Determine the [x, y] coordinate at the center of the cell enclosing the given text.  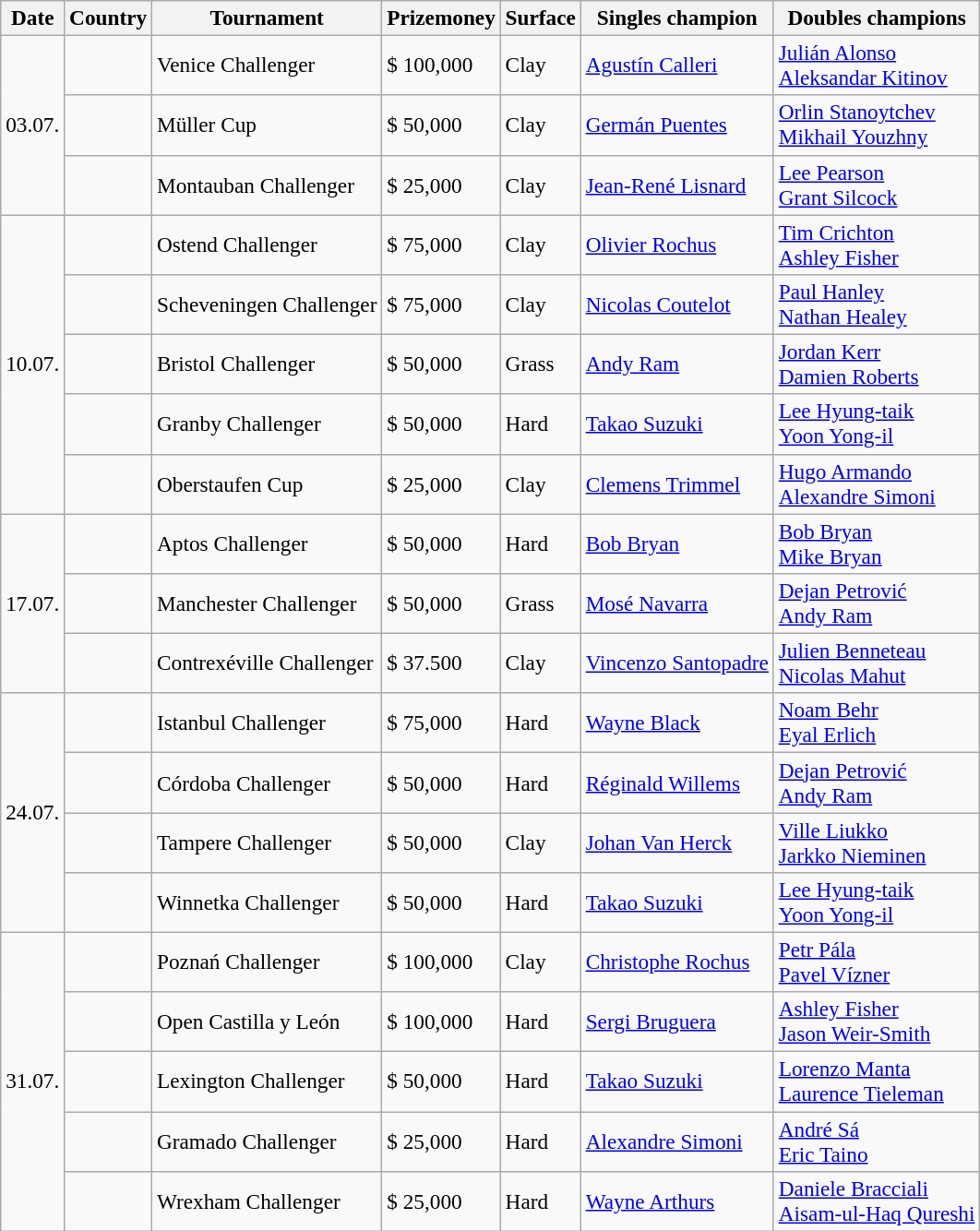
Country [109, 18]
Bob Bryan Mike Bryan [877, 543]
Tampere Challenger [268, 842]
Germán Puentes [677, 125]
Gramado Challenger [268, 1141]
Prizemoney [441, 18]
Clemens Trimmel [677, 484]
Surface [541, 18]
Vincenzo Santopadre [677, 663]
Johan Van Herck [677, 842]
Lorenzo Manta Laurence Tieleman [877, 1082]
Noam Behr Eyal Erlich [877, 723]
31.07. [33, 1082]
Julián Alonso Aleksandar Kitinov [877, 65]
Ville Liukko Jarkko Nieminen [877, 842]
Wayne Black [677, 723]
Doubles champions [877, 18]
Jordan Kerr Damien Roberts [877, 364]
Ashley Fisher Jason Weir-Smith [877, 1022]
Lee Pearson Grant Silcock [877, 185]
17.07. [33, 603]
Christophe Rochus [677, 962]
Bob Bryan [677, 543]
Granby Challenger [268, 424]
Winnetka Challenger [268, 902]
Orlin Stanoytchev Mikhail Youzhny [877, 125]
Date [33, 18]
Agustín Calleri [677, 65]
Paul Hanley Nathan Healey [877, 305]
Ostend Challenger [268, 244]
03.07. [33, 125]
24.07. [33, 812]
Bristol Challenger [268, 364]
Tim Crichton Ashley Fisher [877, 244]
Hugo Armando Alexandre Simoni [877, 484]
Müller Cup [268, 125]
Venice Challenger [268, 65]
Jean-René Lisnard [677, 185]
Lexington Challenger [268, 1082]
Córdoba Challenger [268, 783]
Open Castilla y León [268, 1022]
Petr Pála Pavel Vízner [877, 962]
Singles champion [677, 18]
Alexandre Simoni [677, 1141]
Contrexéville Challenger [268, 663]
Tournament [268, 18]
Scheveningen Challenger [268, 305]
Olivier Rochus [677, 244]
Nicolas Coutelot [677, 305]
Aptos Challenger [268, 543]
Istanbul Challenger [268, 723]
Andy Ram [677, 364]
Poznań Challenger [268, 962]
Montauban Challenger [268, 185]
Mosé Navarra [677, 604]
Wayne Arthurs [677, 1201]
Julien Benneteau Nicolas Mahut [877, 663]
10.07. [33, 364]
André Sá Eric Taino [877, 1141]
Manchester Challenger [268, 604]
Oberstaufen Cup [268, 484]
$ 37.500 [441, 663]
Daniele Bracciali Aisam-ul-Haq Qureshi [877, 1201]
Wrexham Challenger [268, 1201]
Réginald Willems [677, 783]
Sergi Bruguera [677, 1022]
